Locate the cell with the specified text and output its [X, Y] center coordinate. 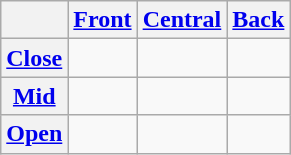
Central [182, 20]
Close [34, 58]
Mid [34, 96]
Open [34, 134]
Front [102, 20]
Back [258, 20]
